Pinpoint the cell where the given text exists, returning its [x, y] midpoint coordinate. 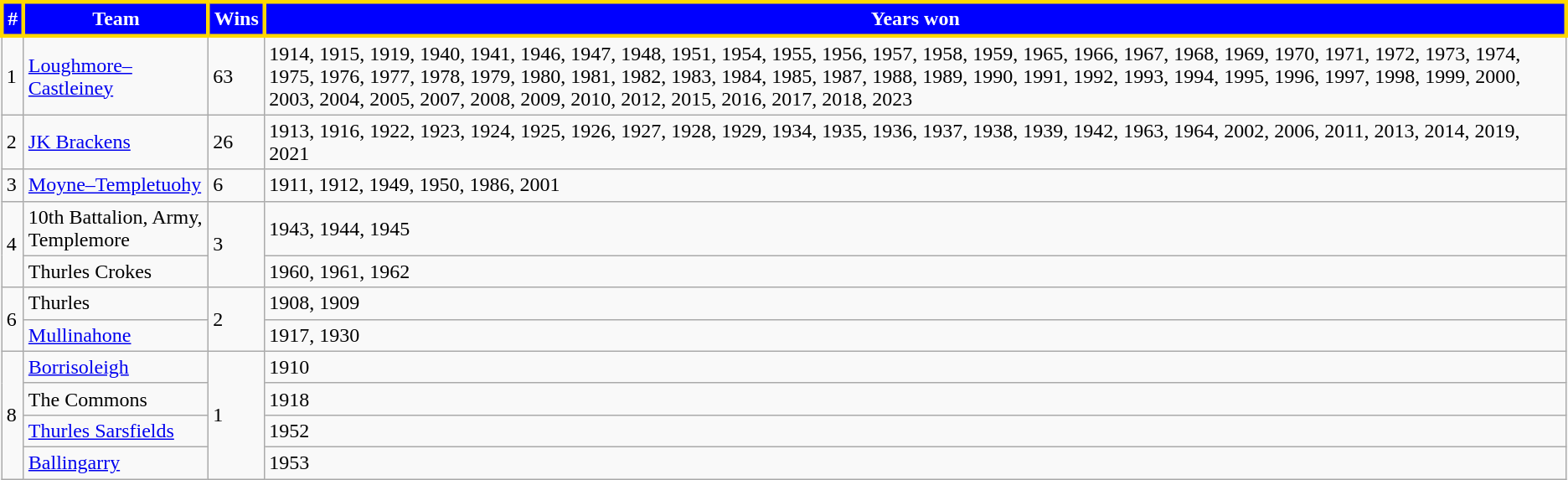
1910 [916, 367]
Ballingarry [116, 462]
# [13, 18]
1953 [916, 462]
Mullinahone [116, 335]
63 [236, 75]
1918 [916, 399]
1943, 1944, 1945 [916, 228]
8 [13, 415]
4 [13, 245]
Borrisoleigh [116, 367]
Thurles [116, 303]
1908, 1909 [916, 303]
Loughmore–Castleiney [116, 75]
1917, 1930 [916, 335]
Team [116, 18]
Thurles Sarsfields [116, 431]
Moyne–Templetuohy [116, 185]
The Commons [116, 399]
1960, 1961, 1962 [916, 271]
Years won [916, 18]
Wins [236, 18]
1911, 1912, 1949, 1950, 1986, 2001 [916, 185]
26 [236, 142]
Thurles Crokes [116, 271]
1952 [916, 431]
JK Brackens [116, 142]
10th Battalion, Army, Templemore [116, 228]
